Identify which cell holds the provided text, then report its (x, y) central coordinate. 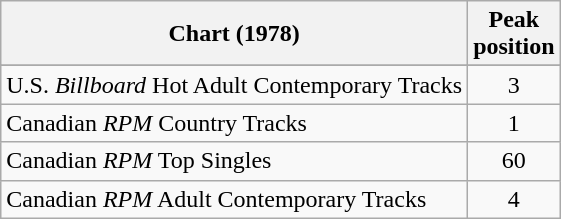
Peakposition (514, 34)
Chart (1978) (234, 34)
3 (514, 85)
U.S. Billboard Hot Adult Contemporary Tracks (234, 85)
1 (514, 123)
Canadian RPM Adult Contemporary Tracks (234, 199)
4 (514, 199)
Canadian RPM Country Tracks (234, 123)
Canadian RPM Top Singles (234, 161)
60 (514, 161)
